Find where the given text appears and provide that cell's center as (x, y) coordinate. 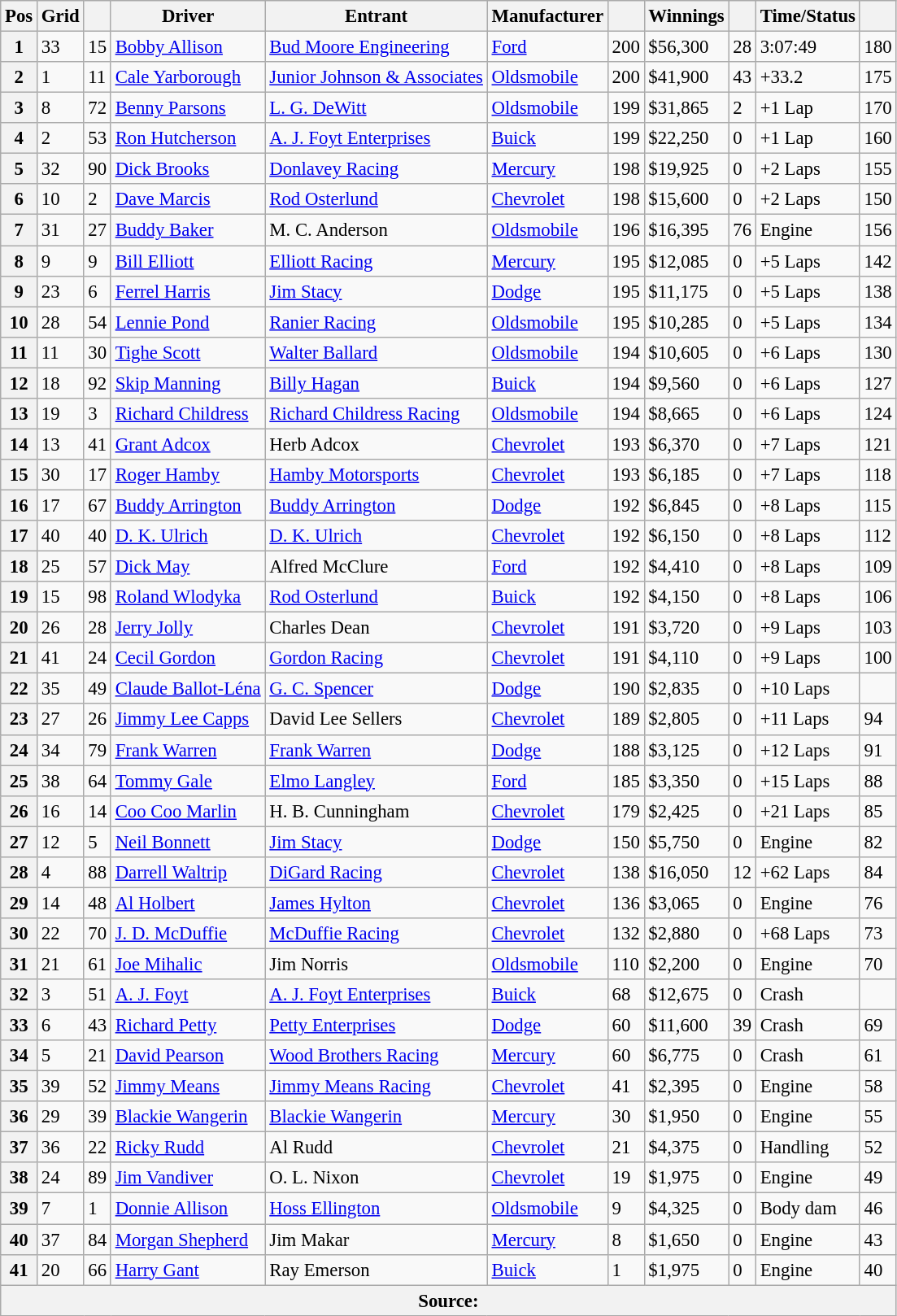
Richard Petty (188, 1026)
Jim Vandiver (188, 1179)
179 (626, 811)
Harry Gant (188, 1270)
196 (626, 230)
Ray Emerson (376, 1270)
$3,125 (686, 750)
$2,200 (686, 964)
Jerry Jolly (188, 628)
+11 Laps (808, 720)
$6,370 (686, 444)
$10,285 (686, 322)
$3,065 (686, 903)
46 (878, 1209)
Body dam (808, 1209)
Jimmy Means Racing (376, 1087)
Roland Wlodyka (188, 597)
$6,845 (686, 505)
Donlavey Racing (376, 169)
57 (98, 567)
Herb Adcox (376, 444)
$2,880 (686, 934)
M. C. Anderson (376, 230)
73 (878, 934)
Jim Norris (376, 964)
Billy Hagan (376, 383)
$11,600 (686, 1026)
180 (878, 47)
Ranier Racing (376, 322)
54 (98, 322)
130 (878, 352)
+62 Laps (808, 873)
132 (626, 934)
Claude Ballot-Léna (188, 689)
Ricky Rudd (188, 1148)
+21 Laps (808, 811)
170 (878, 108)
156 (878, 230)
$15,600 (686, 199)
Roger Hamby (188, 475)
175 (878, 77)
Al Rudd (376, 1148)
L. G. DeWitt (376, 108)
118 (878, 475)
+33.2 (808, 77)
$19,925 (686, 169)
$4,110 (686, 658)
O. L. Nixon (376, 1179)
$2,835 (686, 689)
69 (878, 1026)
48 (98, 903)
Entrant (376, 16)
Gordon Racing (376, 658)
$8,665 (686, 414)
Grant Adcox (188, 444)
89 (98, 1179)
Jim Makar (376, 1240)
160 (878, 138)
+68 Laps (808, 934)
Manufacturer (547, 16)
$2,425 (686, 811)
Walter Ballard (376, 352)
Dick Brooks (188, 169)
Jimmy Means (188, 1087)
91 (878, 750)
David Pearson (188, 1056)
$6,150 (686, 536)
$3,350 (686, 781)
$3,720 (686, 628)
Dave Marcis (188, 199)
Time/Status (808, 16)
Lennie Pond (188, 322)
$16,395 (686, 230)
188 (626, 750)
$6,185 (686, 475)
Joe Mihalic (188, 964)
Grid (60, 16)
$12,675 (686, 995)
$41,900 (686, 77)
$4,150 (686, 597)
51 (98, 995)
J. D. McDuffie (188, 934)
127 (878, 383)
Bud Moore Engineering (376, 47)
David Lee Sellers (376, 720)
90 (98, 169)
$10,605 (686, 352)
Buddy Baker (188, 230)
DiGard Racing (376, 873)
94 (878, 720)
$2,395 (686, 1087)
Junior Johnson & Associates (376, 77)
Ferrel Harris (188, 291)
134 (878, 322)
$16,050 (686, 873)
$22,250 (686, 138)
Neil Bonnett (188, 842)
155 (878, 169)
Alfred McClure (376, 567)
106 (878, 597)
Morgan Shepherd (188, 1240)
$31,865 (686, 108)
Richard Childress (188, 414)
A. J. Foyt (188, 995)
98 (98, 597)
190 (626, 689)
100 (878, 658)
110 (626, 964)
Wood Brothers Racing (376, 1056)
79 (98, 750)
$4,375 (686, 1148)
189 (626, 720)
53 (98, 138)
67 (98, 505)
58 (878, 1087)
85 (878, 811)
72 (98, 108)
3:07:49 (808, 47)
Elliott Racing (376, 261)
82 (878, 842)
55 (878, 1117)
185 (626, 781)
112 (878, 536)
Tighe Scott (188, 352)
Jimmy Lee Capps (188, 720)
$11,175 (686, 291)
Driver (188, 16)
Skip Manning (188, 383)
Hamby Motorsports (376, 475)
Bill Elliott (188, 261)
92 (98, 383)
66 (98, 1270)
121 (878, 444)
$5,750 (686, 842)
Darrell Waltrip (188, 873)
124 (878, 414)
$4,410 (686, 567)
103 (878, 628)
Hoss Ellington (376, 1209)
Source: (449, 1301)
$9,560 (686, 383)
Cale Yarborough (188, 77)
115 (878, 505)
+10 Laps (808, 689)
109 (878, 567)
Handling (808, 1148)
Richard Childress Racing (376, 414)
136 (626, 903)
+15 Laps (808, 781)
$12,085 (686, 261)
Petty Enterprises (376, 1026)
Cecil Gordon (188, 658)
H. B. Cunningham (376, 811)
Benny Parsons (188, 108)
Tommy Gale (188, 781)
G. C. Spencer (376, 689)
Al Holbert (188, 903)
Dick May (188, 567)
Ron Hutcherson (188, 138)
$6,775 (686, 1056)
Elmo Langley (376, 781)
Bobby Allison (188, 47)
64 (98, 781)
$1,950 (686, 1117)
$56,300 (686, 47)
Coo Coo Marlin (188, 811)
142 (878, 261)
$1,650 (686, 1240)
McDuffie Racing (376, 934)
$2,805 (686, 720)
68 (626, 995)
Donnie Allison (188, 1209)
$4,325 (686, 1209)
+12 Laps (808, 750)
Pos (20, 16)
Charles Dean (376, 628)
Winnings (686, 16)
James Hylton (376, 903)
